Find where the given text appears and provide that cell's center as [X, Y] coordinate. 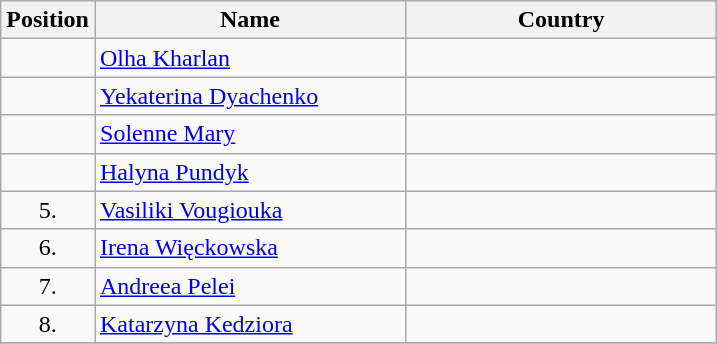
Halyna Pundyk [250, 172]
5. [48, 210]
Solenne Mary [250, 134]
Irena Więckowska [250, 248]
Yekaterina Dyachenko [250, 96]
6. [48, 248]
Andreea Pelei [250, 286]
Katarzyna Kedziora [250, 324]
Olha Kharlan [250, 58]
Name [250, 20]
Vasiliki Vougiouka [250, 210]
7. [48, 286]
8. [48, 324]
Country [562, 20]
Position [48, 20]
